For the text-containing cell, return its midpoint in [x, y] coordinate format. 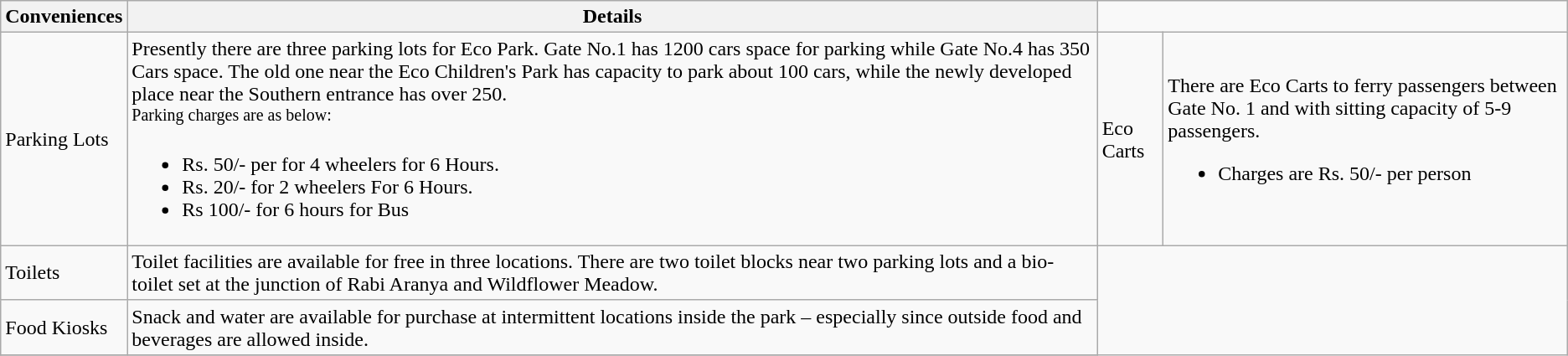
Toilets [64, 273]
Details [612, 17]
Eco Carts [1131, 139]
Parking Lots [64, 139]
Conveniences [64, 17]
Food Kiosks [64, 327]
There are Eco Carts to ferry passengers between Gate No. 1 and with sitting capacity of 5-9 passengers.Charges are Rs. 50/- per person [1365, 139]
